Extract the [x, y] coordinate from the center of the cell holding the provided text.  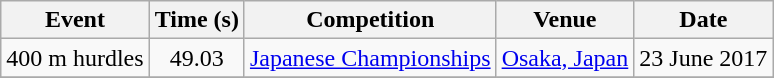
Competition [370, 20]
Japanese Championships [370, 58]
Osaka, Japan [565, 58]
Date [704, 20]
Time (s) [196, 20]
23 June 2017 [704, 58]
400 m hurdles [75, 58]
Event [75, 20]
Venue [565, 20]
49.03 [196, 58]
